Scan for the cell matching the given text and deliver its [X, Y] coordinate at center. 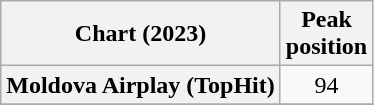
Peakposition [326, 34]
94 [326, 85]
Chart (2023) [141, 34]
Moldova Airplay (TopHit) [141, 85]
